Return [X, Y] of the center of cell containing provided text 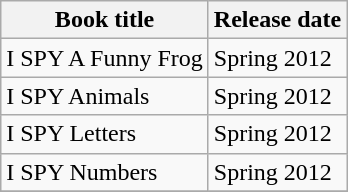
I SPY Letters [105, 134]
I SPY Numbers [105, 172]
I SPY Animals [105, 96]
Book title [105, 20]
Release date [277, 20]
I SPY A Funny Frog [105, 58]
